Extract the [x, y] coordinate from the center of the cell holding the provided text.  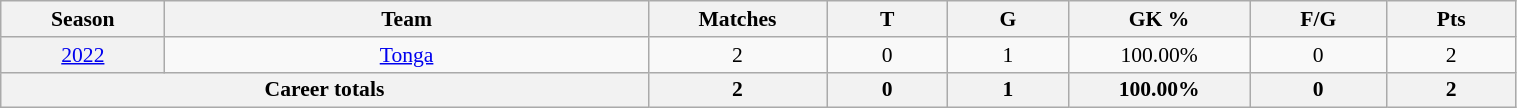
2022 [83, 55]
Pts [1451, 19]
Tonga [406, 55]
Season [83, 19]
GK % [1159, 19]
F/G [1318, 19]
T [888, 19]
Team [406, 19]
Career totals [324, 90]
G [1008, 19]
Matches [738, 19]
